Determine the (X, Y) coordinate at the center of the cell enclosing the given text.  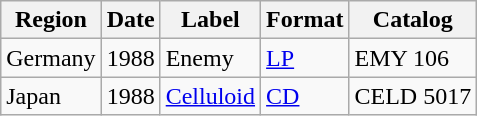
LP (305, 58)
Format (305, 20)
EMY 106 (413, 58)
CELD 5017 (413, 96)
Date (130, 20)
CD (305, 96)
Germany (51, 58)
Enemy (210, 58)
Region (51, 20)
Japan (51, 96)
Label (210, 20)
Celluloid (210, 96)
Catalog (413, 20)
